Extract the [X, Y] coordinate from the center of the cell holding the provided text.  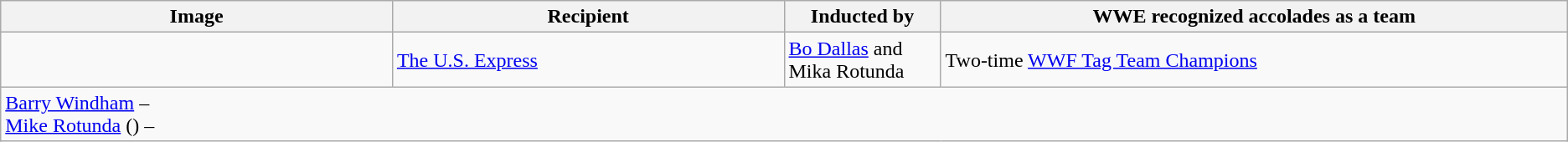
Bo Dallas and Mika Rotunda [863, 60]
The U.S. Express [588, 60]
Recipient [588, 17]
Two-time WWF Tag Team Champions [1254, 60]
Image [197, 17]
Barry Windham – Mike Rotunda () – [784, 114]
Inducted by [863, 17]
WWE recognized accolades as a team [1254, 17]
